Provide the (X, Y) coordinate of the cell's center where the given text is located.  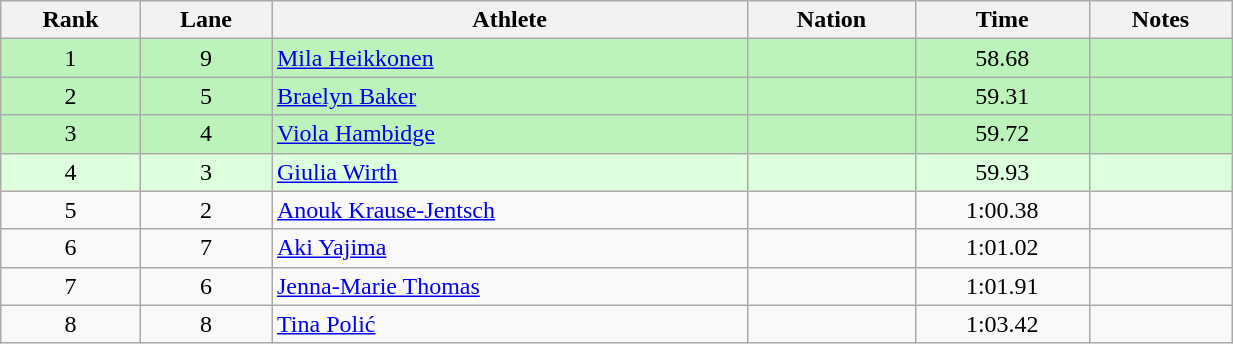
1:00.38 (1002, 210)
Lane (206, 20)
Jenna-Marie Thomas (510, 286)
1:01.91 (1002, 286)
Nation (832, 20)
Notes (1160, 20)
Viola Hambidge (510, 134)
9 (206, 58)
Time (1002, 20)
Braelyn Baker (510, 96)
Anouk Krause-Jentsch (510, 210)
59.93 (1002, 172)
58.68 (1002, 58)
59.31 (1002, 96)
Aki Yajima (510, 248)
1:01.02 (1002, 248)
1:03.42 (1002, 324)
Mila Heikkonen (510, 58)
Tina Polić (510, 324)
Giulia Wirth (510, 172)
Athlete (510, 20)
Rank (71, 20)
1 (71, 58)
59.72 (1002, 134)
